Find where the given text appears and provide that cell's center as [x, y] coordinate. 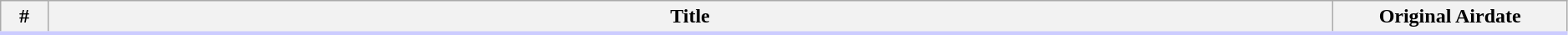
Title [690, 17]
Original Airdate [1450, 17]
# [24, 17]
